Locate the cell with the specified text and output its [X, Y] center coordinate. 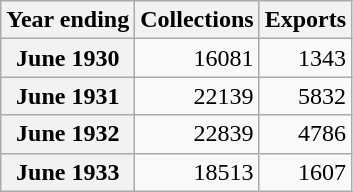
4786 [305, 134]
June 1932 [68, 134]
1607 [305, 172]
22139 [197, 96]
June 1933 [68, 172]
1343 [305, 58]
June 1931 [68, 96]
16081 [197, 58]
June 1930 [68, 58]
Year ending [68, 20]
22839 [197, 134]
5832 [305, 96]
18513 [197, 172]
Exports [305, 20]
Collections [197, 20]
